For the text-containing cell, return its midpoint in [X, Y] coordinate format. 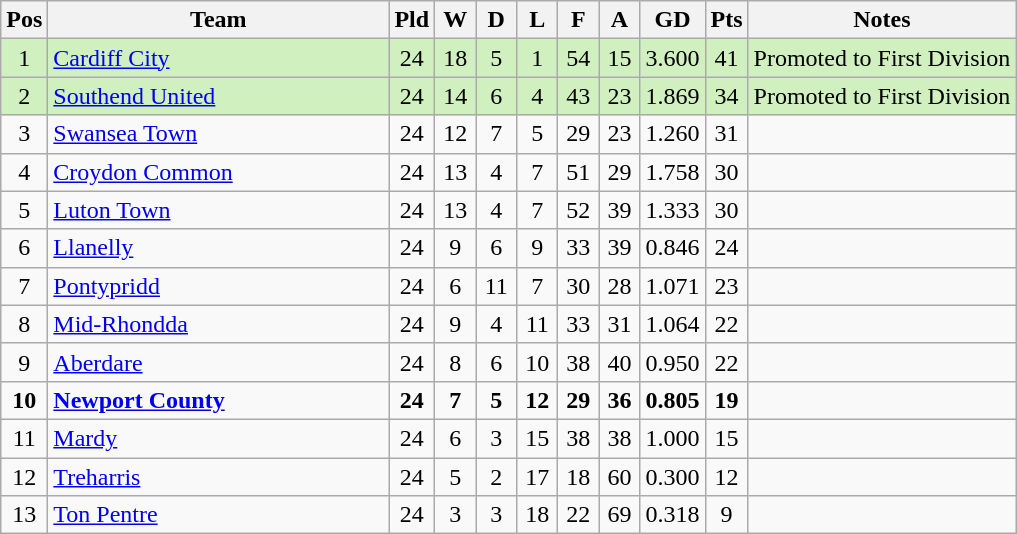
Newport County [218, 400]
Swansea Town [218, 134]
1.260 [672, 134]
0.300 [672, 477]
52 [578, 210]
Mardy [218, 438]
40 [620, 362]
A [620, 20]
43 [578, 96]
Luton Town [218, 210]
Treharris [218, 477]
41 [726, 58]
1.758 [672, 172]
Llanelly [218, 248]
28 [620, 286]
1.071 [672, 286]
Ton Pentre [218, 515]
F [578, 20]
54 [578, 58]
0.318 [672, 515]
19 [726, 400]
Team [218, 20]
GD [672, 20]
Croydon Common [218, 172]
1.064 [672, 324]
3.600 [672, 58]
1.869 [672, 96]
Southend United [218, 96]
36 [620, 400]
0.950 [672, 362]
1.333 [672, 210]
60 [620, 477]
0.805 [672, 400]
17 [538, 477]
69 [620, 515]
Pontypridd [218, 286]
Pts [726, 20]
Pld [412, 20]
Notes [882, 20]
Cardiff City [218, 58]
D [496, 20]
Mid-Rhondda [218, 324]
1.000 [672, 438]
0.846 [672, 248]
W [456, 20]
34 [726, 96]
Aberdare [218, 362]
14 [456, 96]
Pos [24, 20]
51 [578, 172]
L [538, 20]
